Return the (x, y) coordinate for the center point of the cell that contains the specified text.  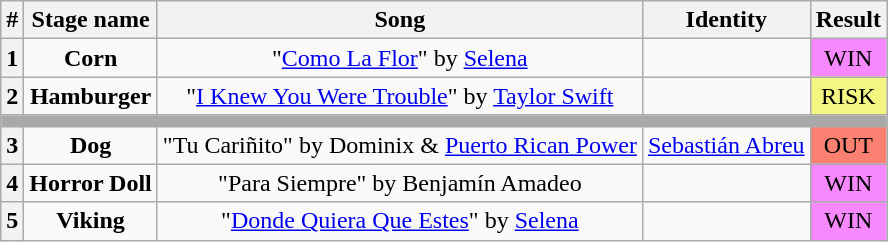
Hamburger (91, 96)
# (12, 20)
Stage name (91, 20)
Viking (91, 221)
1 (12, 58)
Dog (91, 145)
Song (400, 20)
"Donde Quiera Que Estes" by Selena (400, 221)
Corn (91, 58)
4 (12, 183)
Sebastián Abreu (726, 145)
OUT (848, 145)
Horror Doll (91, 183)
Identity (726, 20)
5 (12, 221)
"Tu Cariñito" by Dominix & Puerto Rican Power (400, 145)
"I Knew You Were Trouble" by Taylor Swift (400, 96)
3 (12, 145)
Result (848, 20)
RISK (848, 96)
"Como La Flor" by Selena (400, 58)
2 (12, 96)
"Para Siempre" by Benjamín Amadeo (400, 183)
